Find where the given text appears and provide that cell's center as [X, Y] coordinate. 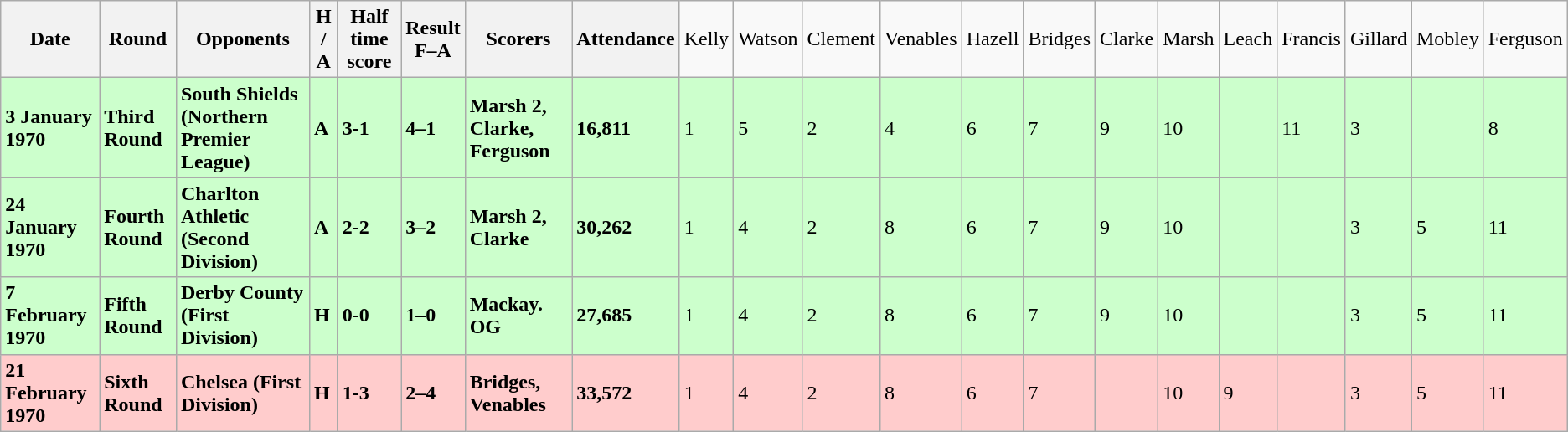
Opponents [243, 39]
Third Round [138, 127]
Clarke [1127, 39]
Round [138, 39]
Marsh [1189, 39]
2–4 [433, 393]
Bridges, Venables [518, 393]
0-0 [369, 316]
Date [50, 39]
Derby County (First Division) [243, 316]
1–0 [433, 316]
Fourth Round [138, 228]
30,262 [626, 228]
24 January 1970 [50, 228]
Bridges [1060, 39]
Leach [1248, 39]
Mackay. OG [518, 316]
Ferguson [1525, 39]
Marsh 2, Clarke, Ferguson [518, 127]
Chelsea (First Division) [243, 393]
33,572 [626, 393]
Half time score [369, 39]
Marsh 2, Clarke [518, 228]
21 February 1970 [50, 393]
ResultF–A [433, 39]
South Shields (Northern Premier League) [243, 127]
Kelly [706, 39]
3 January 1970 [50, 127]
Mobley [1447, 39]
Clement [841, 39]
27,685 [626, 316]
3–2 [433, 228]
4–1 [433, 127]
Sixth Round [138, 393]
3-1 [369, 127]
Charlton Athletic (Second Division) [243, 228]
Fifth Round [138, 316]
Venables [921, 39]
16,811 [626, 127]
Hazell [993, 39]
Scorers [518, 39]
Gillard [1379, 39]
Francis [1312, 39]
7 February 1970 [50, 316]
H / A [323, 39]
1-3 [369, 393]
Attendance [626, 39]
2-2 [369, 228]
Watson [768, 39]
